Output the [x, y] coordinate of the center of the cell containing the given text.  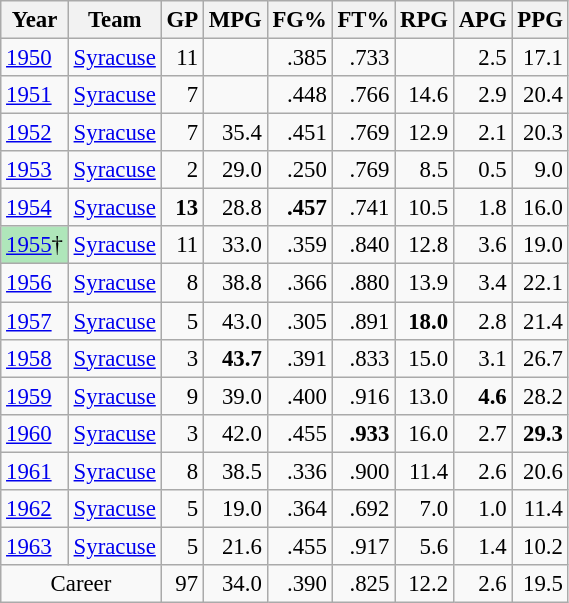
20.4 [540, 95]
.250 [300, 170]
.741 [364, 208]
.840 [364, 245]
.917 [364, 546]
1954 [35, 208]
19.5 [540, 584]
1959 [35, 396]
10.2 [540, 546]
13.0 [424, 396]
.916 [364, 396]
17.1 [540, 58]
.305 [300, 321]
13.9 [424, 283]
12.2 [424, 584]
FG% [300, 20]
43.7 [235, 358]
97 [182, 584]
.880 [364, 283]
43.0 [235, 321]
3.6 [482, 245]
.900 [364, 471]
1955† [35, 245]
35.4 [235, 133]
FT% [364, 20]
34.0 [235, 584]
39.0 [235, 396]
2.7 [482, 433]
2.9 [482, 95]
.385 [300, 58]
1957 [35, 321]
.766 [364, 95]
1.8 [482, 208]
20.6 [540, 471]
.448 [300, 95]
GP [182, 20]
.457 [300, 208]
14.6 [424, 95]
12.9 [424, 133]
0.5 [482, 170]
.359 [300, 245]
26.7 [540, 358]
.336 [300, 471]
12.8 [424, 245]
.733 [364, 58]
29.0 [235, 170]
Year [35, 20]
9 [182, 396]
.400 [300, 396]
3.1 [482, 358]
.692 [364, 509]
Career [81, 584]
21.6 [235, 546]
38.8 [235, 283]
2.5 [482, 58]
.366 [300, 283]
.451 [300, 133]
22.1 [540, 283]
.891 [364, 321]
APG [482, 20]
1951 [35, 95]
.825 [364, 584]
1960 [35, 433]
42.0 [235, 433]
28.2 [540, 396]
1.4 [482, 546]
1952 [35, 133]
10.5 [424, 208]
Team [114, 20]
1961 [35, 471]
1950 [35, 58]
9.0 [540, 170]
RPG [424, 20]
7.0 [424, 509]
38.5 [235, 471]
MPG [235, 20]
29.3 [540, 433]
1963 [35, 546]
.390 [300, 584]
2 [182, 170]
28.8 [235, 208]
21.4 [540, 321]
.364 [300, 509]
2.1 [482, 133]
.391 [300, 358]
1956 [35, 283]
33.0 [235, 245]
2.8 [482, 321]
3.4 [482, 283]
1958 [35, 358]
.833 [364, 358]
PPG [540, 20]
1962 [35, 509]
8.5 [424, 170]
5.6 [424, 546]
1953 [35, 170]
4.6 [482, 396]
20.3 [540, 133]
15.0 [424, 358]
18.0 [424, 321]
13 [182, 208]
1.0 [482, 509]
.933 [364, 433]
